Provide the [x, y] coordinate of the cell's center where the given text is located.  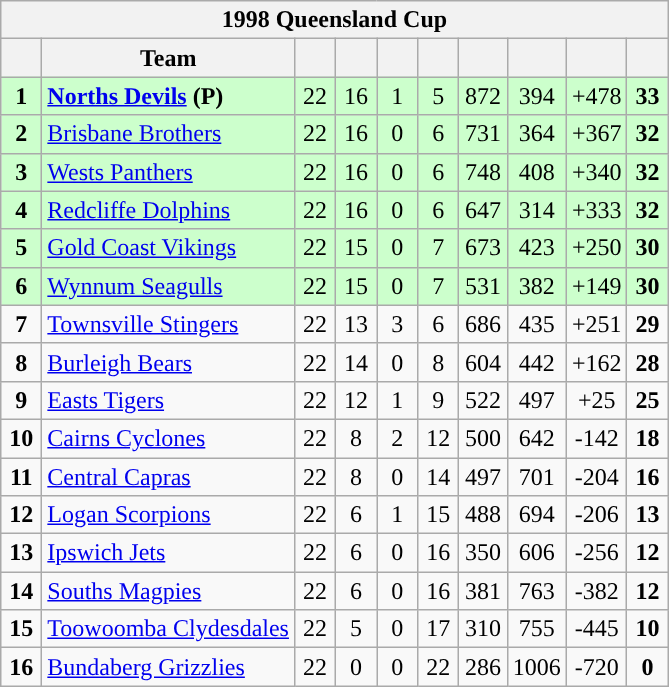
763 [536, 591]
Gold Coast Vikings [168, 248]
1998 Queensland Cup [334, 20]
435 [536, 324]
Norths Devils (P) [168, 96]
488 [484, 515]
Logan Scorpions [168, 515]
+333 [596, 210]
Wests Panthers [168, 172]
442 [536, 362]
694 [536, 515]
647 [484, 210]
Team [168, 58]
673 [484, 248]
408 [536, 172]
1006 [536, 667]
+149 [596, 286]
872 [484, 96]
Souths Magpies [168, 591]
+250 [596, 248]
423 [536, 248]
33 [648, 96]
642 [536, 438]
606 [536, 553]
18 [648, 438]
Wynnum Seagulls [168, 286]
-445 [596, 629]
Burleigh Bears [168, 362]
29 [648, 324]
500 [484, 438]
Brisbane Brothers [168, 134]
-204 [596, 477]
394 [536, 96]
+162 [596, 362]
731 [484, 134]
531 [484, 286]
+340 [596, 172]
-256 [596, 553]
Redcliffe Dolphins [168, 210]
Bundaberg Grizzlies [168, 667]
11 [22, 477]
+251 [596, 324]
755 [536, 629]
-720 [596, 667]
Townsville Stingers [168, 324]
4 [22, 210]
310 [484, 629]
Toowoomba Clydesdales [168, 629]
Ipswich Jets [168, 553]
-382 [596, 591]
-142 [596, 438]
686 [484, 324]
381 [484, 591]
748 [484, 172]
604 [484, 362]
522 [484, 400]
701 [536, 477]
17 [438, 629]
+25 [596, 400]
+367 [596, 134]
382 [536, 286]
25 [648, 400]
Easts Tigers [168, 400]
Cairns Cyclones [168, 438]
286 [484, 667]
28 [648, 362]
314 [536, 210]
+478 [596, 96]
-206 [596, 515]
Central Capras [168, 477]
364 [536, 134]
350 [484, 553]
